Detect which cell encompasses the target text, then output its (x, y) center coordinate. 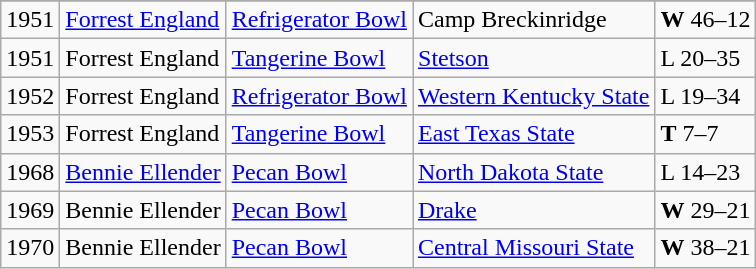
Western Kentucky State (533, 96)
T 7–7 (706, 134)
1952 (30, 96)
Camp Breckinridge (533, 20)
W 46–12 (706, 20)
L 20–35 (706, 58)
W 29–21 (706, 210)
Stetson (533, 58)
North Dakota State (533, 172)
Drake (533, 210)
1969 (30, 210)
1968 (30, 172)
Central Missouri State (533, 248)
1953 (30, 134)
East Texas State (533, 134)
W 38–21 (706, 248)
L 14–23 (706, 172)
1970 (30, 248)
L 19–34 (706, 96)
